Pinpoint the cell where the given text exists, returning its (x, y) midpoint coordinate. 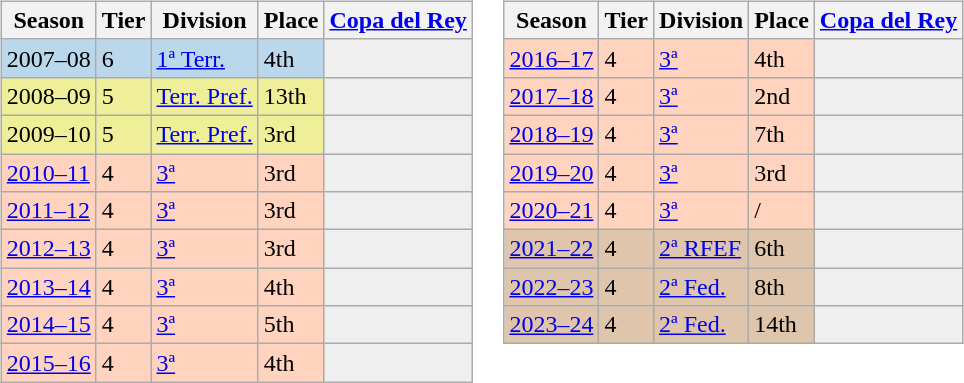
2017–18 (552, 96)
1ª Terr. (204, 58)
5th (291, 325)
2019–20 (552, 173)
2013–14 (48, 287)
2nd (782, 96)
6th (782, 249)
2023–24 (552, 325)
2010–11 (48, 173)
2007–08 (48, 58)
2015–16 (48, 363)
2009–10 (48, 134)
6 (124, 58)
2011–12 (48, 211)
2ª RFEF (702, 249)
2018–19 (552, 134)
2022–23 (552, 287)
8th (782, 287)
7th (782, 134)
2008–09 (48, 96)
2020–21 (552, 211)
2016–17 (552, 58)
13th (291, 96)
/ (782, 211)
2021–22 (552, 249)
2012–13 (48, 249)
2014–15 (48, 325)
14th (782, 325)
